Return the (x, y) coordinate for the center point of the cell that contains the specified text.  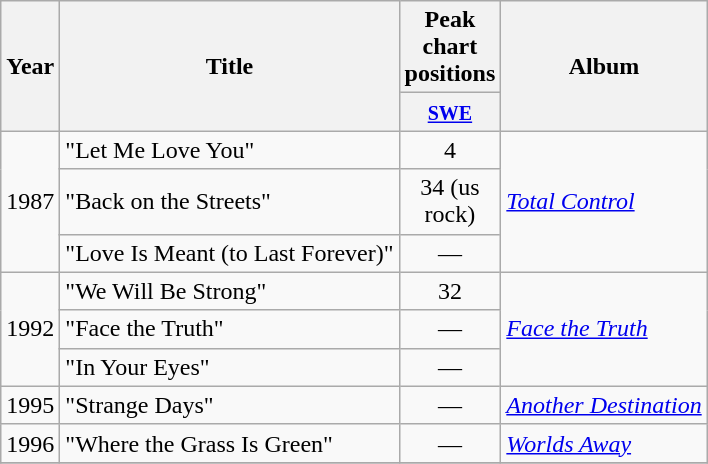
Another Destination (604, 405)
4 (450, 150)
34 (us rock) (450, 202)
Title (230, 66)
"In Your Eyes" (230, 367)
SWE (450, 112)
Total Control (604, 202)
Face the Truth (604, 329)
"We Will Be Strong" (230, 291)
Album (604, 66)
Peak chart positions (450, 47)
Year (30, 66)
1992 (30, 329)
1996 (30, 443)
1995 (30, 405)
"Face the Truth" (230, 329)
"Where the Grass Is Green" (230, 443)
"Back on the Streets" (230, 202)
"Let Me Love You" (230, 150)
Worlds Away (604, 443)
32 (450, 291)
"Strange Days" (230, 405)
"Love Is Meant (to Last Forever)" (230, 253)
1987 (30, 202)
